Return the (x, y) coordinate for the center point of the cell that contains the specified text.  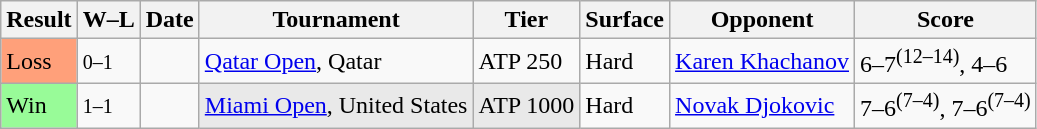
Miami Open, United States (336, 106)
Score (946, 20)
W–L (108, 20)
6–7(12–14), 4–6 (946, 62)
Win (39, 106)
Novak Djokovic (762, 106)
Opponent (762, 20)
7–6(7–4), 7–6(7–4) (946, 106)
Loss (39, 62)
Result (39, 20)
Qatar Open, Qatar (336, 62)
ATP 250 (526, 62)
Date (170, 20)
Tournament (336, 20)
1–1 (108, 106)
ATP 1000 (526, 106)
Tier (526, 20)
Surface (625, 20)
0–1 (108, 62)
Karen Khachanov (762, 62)
